Extract the [x, y] coordinate from the center of the cell holding the provided text.  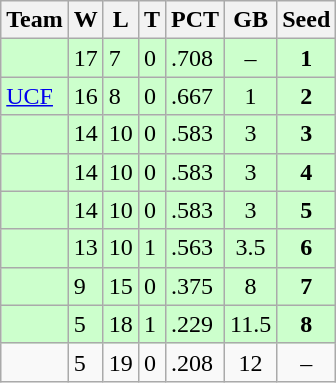
Team [35, 20]
12 [251, 362]
2 [306, 96]
15 [120, 286]
T [152, 20]
GB [251, 20]
L [120, 20]
6 [306, 248]
PCT [194, 20]
13 [86, 248]
.708 [194, 58]
UCF [35, 96]
.375 [194, 286]
.229 [194, 324]
.667 [194, 96]
16 [86, 96]
9 [86, 286]
18 [120, 324]
19 [120, 362]
3.5 [251, 248]
.208 [194, 362]
Seed [306, 20]
17 [86, 58]
W [86, 20]
.563 [194, 248]
11.5 [251, 324]
4 [306, 172]
